For the text-containing cell, return its midpoint in [x, y] coordinate format. 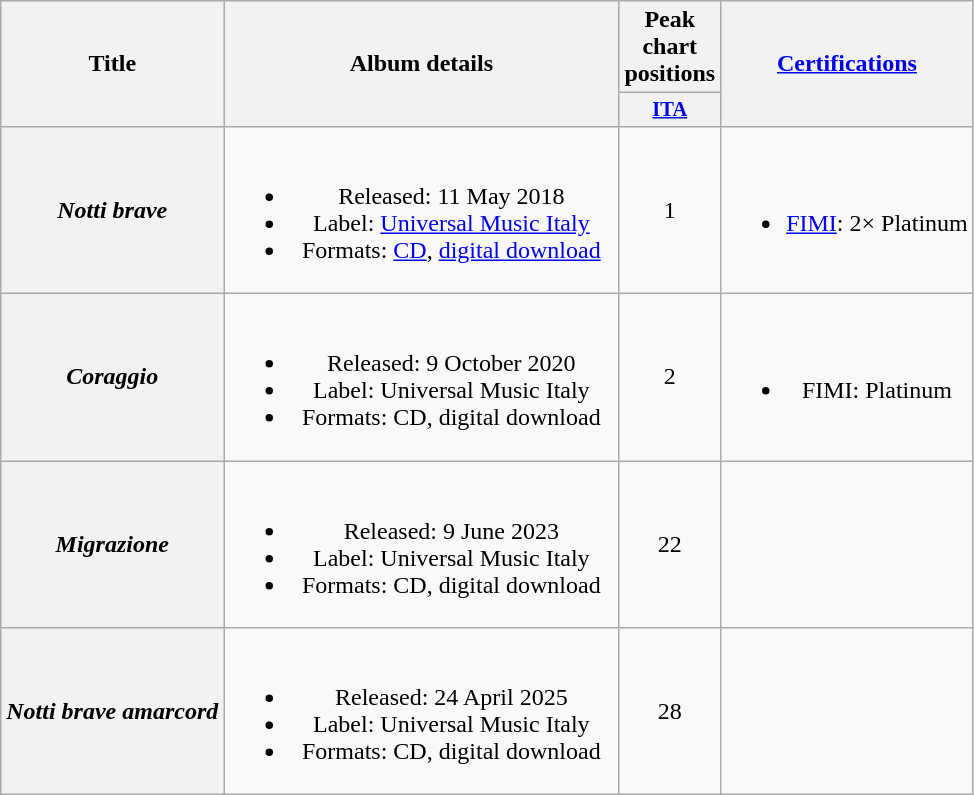
Peak chart positions [670, 47]
FIMI: 2× Platinum [848, 210]
ITA [670, 110]
Released: 24 April 2025Label: Universal Music ItalyFormats: CD, digital download [422, 712]
Released: 9 October 2020Label: Universal Music ItalyFormats: CD, digital download [422, 378]
Released: 9 June 2023Label: Universal Music ItalyFormats: CD, digital download [422, 544]
Certifications [848, 64]
22 [670, 544]
1 [670, 210]
Migrazione [112, 544]
2 [670, 378]
Coraggio [112, 378]
Notti brave [112, 210]
FIMI: Platinum [848, 378]
28 [670, 712]
Released: 11 May 2018Label: Universal Music ItalyFormats: CD, digital download [422, 210]
Notti brave amarcord [112, 712]
Title [112, 64]
Album details [422, 64]
